Output the [x, y] coordinate of the center of the cell containing the given text.  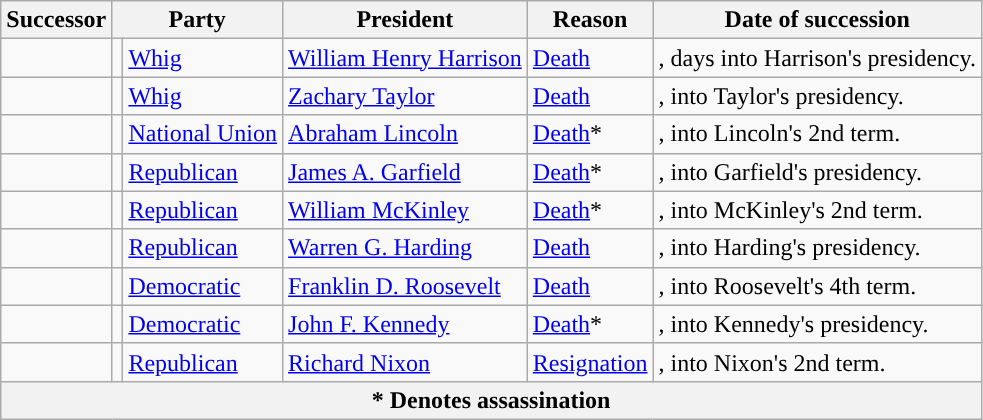
Reason [590, 20]
John F. Kennedy [406, 324]
Successor [56, 20]
, into Roosevelt's 4th term. [817, 286]
Abraham Lincoln [406, 134]
National Union [203, 134]
James A. Garfield [406, 172]
Zachary Taylor [406, 96]
, into Lincoln's 2nd term. [817, 134]
, into Kennedy's presidency. [817, 324]
* Denotes assassination [492, 400]
, into McKinley's 2nd term. [817, 210]
William Henry Harrison [406, 58]
, into Harding's presidency. [817, 248]
, into Nixon's 2nd term. [817, 362]
Resignation [590, 362]
William McKinley [406, 210]
President [406, 20]
, into Garfield's presidency. [817, 172]
Richard Nixon [406, 362]
, into Taylor's presidency. [817, 96]
Franklin D. Roosevelt [406, 286]
, days into Harrison's presidency. [817, 58]
Date of succession [817, 20]
Warren G. Harding [406, 248]
Party [198, 20]
